Extract the [x, y] coordinate from the center of the cell holding the provided text.  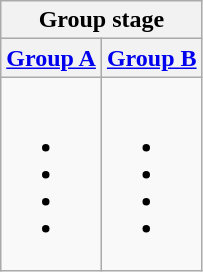
Group stage [102, 20]
Group B [152, 58]
Group A [52, 58]
